Identify which cell holds the provided text, then report its [x, y] central coordinate. 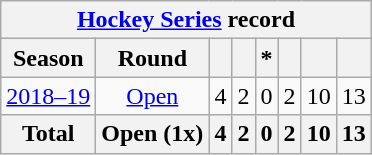
Open [152, 96]
Hockey Series record [186, 20]
* [266, 58]
Open (1x) [152, 134]
Season [48, 58]
Round [152, 58]
Total [48, 134]
2018–19 [48, 96]
